For the text-containing cell, return its midpoint in [X, Y] coordinate format. 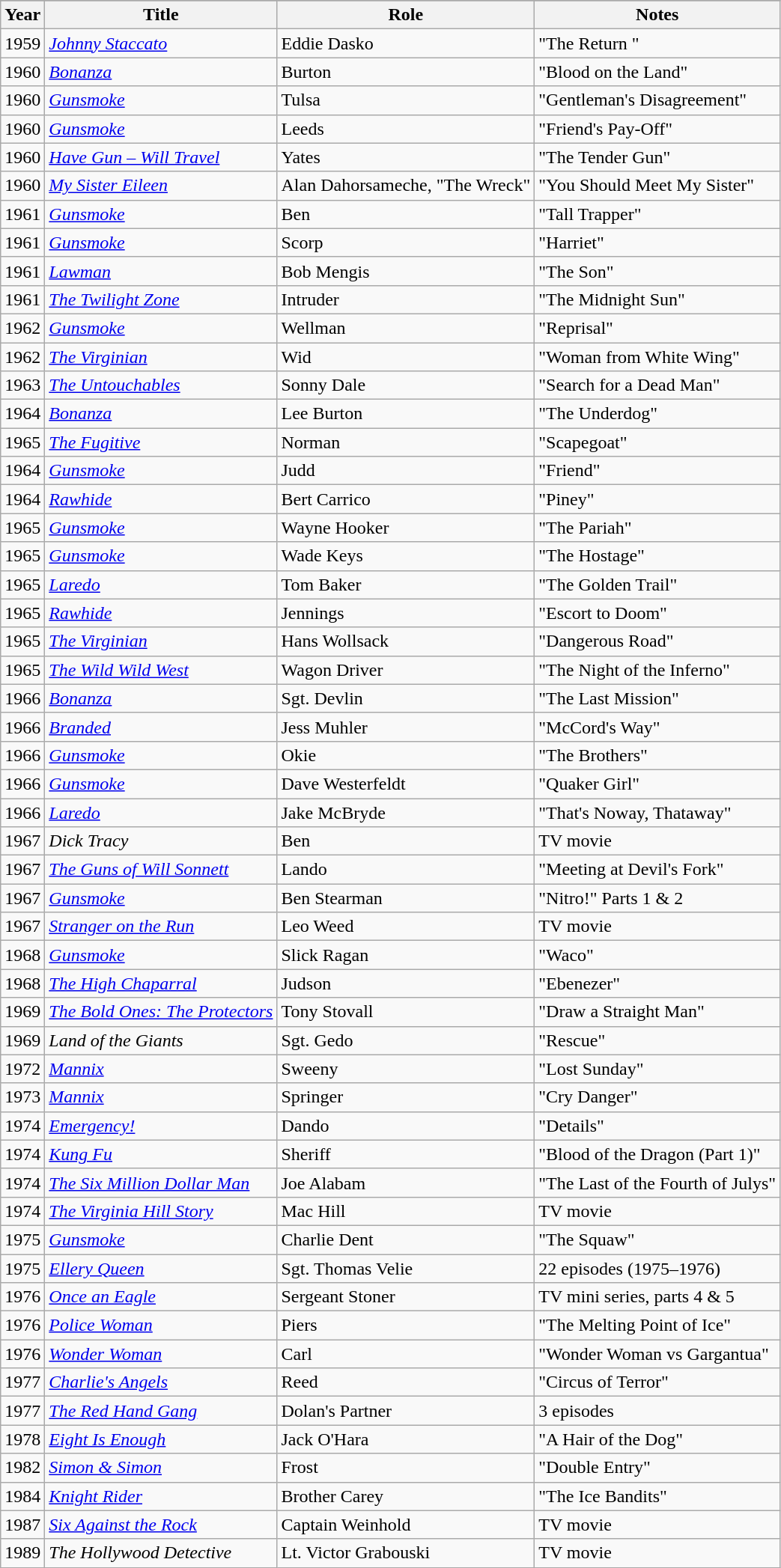
Frost [406, 1468]
Emergency! [161, 1126]
Tony Stovall [406, 1012]
Title [161, 15]
The Hollywood Detective [161, 1553]
Lee Burton [406, 414]
Captain Weinhold [406, 1525]
Bob Mengis [406, 271]
TV mini series, parts 4 & 5 [657, 1297]
"The Tender Gun" [657, 157]
"Tall Trapper" [657, 214]
"A Hair of the Dog" [657, 1439]
1978 [22, 1439]
"Waco" [657, 955]
"Woman from White Wing" [657, 357]
Branded [161, 727]
"The Last Mission" [657, 698]
"The Pariah" [657, 528]
Sheriff [406, 1154]
"Wonder Woman vs Gargantua" [657, 1354]
"Reprisal" [657, 328]
Sgt. Devlin [406, 698]
"Nitro!" Parts 1 & 2 [657, 898]
The Untouchables [161, 385]
Springer [406, 1097]
1973 [22, 1097]
Reed [406, 1382]
Carl [406, 1354]
"The Squaw" [657, 1239]
"The Melting Point of Ice" [657, 1326]
"Blood of the Dragon (Part 1)" [657, 1154]
1972 [22, 1069]
"Dangerous Road" [657, 641]
Norman [406, 442]
"That's Noway, Thataway" [657, 812]
"The Return " [657, 43]
The Six Million Dollar Man [161, 1183]
Jennings [406, 613]
Wid [406, 357]
Judd [406, 471]
Kung Fu [161, 1154]
Mac Hill [406, 1211]
Police Woman [161, 1326]
3 episodes [657, 1411]
Stranger on the Run [161, 927]
Lawman [161, 271]
Intruder [406, 299]
Ellery Queen [161, 1269]
"Blood on the Land" [657, 72]
Dando [406, 1126]
"Cry Danger" [657, 1097]
Wade Keys [406, 556]
"Harriet" [657, 242]
Charlie Dent [406, 1239]
"The Underdog" [657, 414]
1959 [22, 43]
Yates [406, 157]
"Escort to Doom" [657, 613]
Year [22, 15]
Okie [406, 755]
Eight Is Enough [161, 1439]
Six Against the Rock [161, 1525]
Wagon Driver [406, 670]
Land of the Giants [161, 1040]
Johnny Staccato [161, 43]
Burton [406, 72]
The Twilight Zone [161, 299]
Leo Weed [406, 927]
Once an Eagle [161, 1297]
Tulsa [406, 100]
Judson [406, 983]
Joe Alabam [406, 1183]
The Guns of Will Sonnett [161, 870]
Have Gun – Will Travel [161, 157]
Bert Carrico [406, 499]
Wayne Hooker [406, 528]
1963 [22, 385]
"Scapegoat" [657, 442]
"The Ice Bandits" [657, 1496]
"Double Entry" [657, 1468]
"McCord's Way" [657, 727]
My Sister Eileen [161, 186]
Lando [406, 870]
22 episodes (1975–1976) [657, 1269]
Eddie Dasko [406, 43]
Sgt. Gedo [406, 1040]
Ben Stearman [406, 898]
1984 [22, 1496]
1989 [22, 1553]
Notes [657, 15]
"Details" [657, 1126]
"Circus of Terror" [657, 1382]
The Wild Wild West [161, 670]
The Bold Ones: The Protectors [161, 1012]
"Friend" [657, 471]
Jake McBryde [406, 812]
Sonny Dale [406, 385]
Simon & Simon [161, 1468]
Brother Carey [406, 1496]
Sergeant Stoner [406, 1297]
"The Last of the Fourth of Julys" [657, 1183]
Jack O'Hara [406, 1439]
"Friend's Pay-Off" [657, 129]
Dick Tracy [161, 841]
Jess Muhler [406, 727]
Sweeny [406, 1069]
The Red Hand Gang [161, 1411]
Tom Baker [406, 585]
Piers [406, 1326]
Dave Westerfeldt [406, 784]
Knight Rider [161, 1496]
"Gentleman's Disagreement" [657, 100]
Hans Wollsack [406, 641]
"The Golden Trail" [657, 585]
1982 [22, 1468]
Wonder Woman [161, 1354]
"Rescue" [657, 1040]
Slick Ragan [406, 955]
Alan Dahorsameche, "The Wreck" [406, 186]
"Meeting at Devil's Fork" [657, 870]
Wellman [406, 328]
The Virginia Hill Story [161, 1211]
"Lost Sunday" [657, 1069]
"Search for a Dead Man" [657, 385]
Dolan's Partner [406, 1411]
"The Midnight Sun" [657, 299]
Lt. Victor Grabouski [406, 1553]
"The Hostage" [657, 556]
"The Night of the Inferno" [657, 670]
"Quaker Girl" [657, 784]
"Ebenezer" [657, 983]
"You Should Meet My Sister" [657, 186]
Role [406, 15]
Leeds [406, 129]
"Piney" [657, 499]
Charlie's Angels [161, 1382]
The Fugitive [161, 442]
Scorp [406, 242]
"Draw a Straight Man" [657, 1012]
1987 [22, 1525]
Sgt. Thomas Velie [406, 1269]
"The Son" [657, 271]
"The Brothers" [657, 755]
The High Chaparral [161, 983]
